Determine the (x, y) coordinate at the center of the cell enclosing the given text.  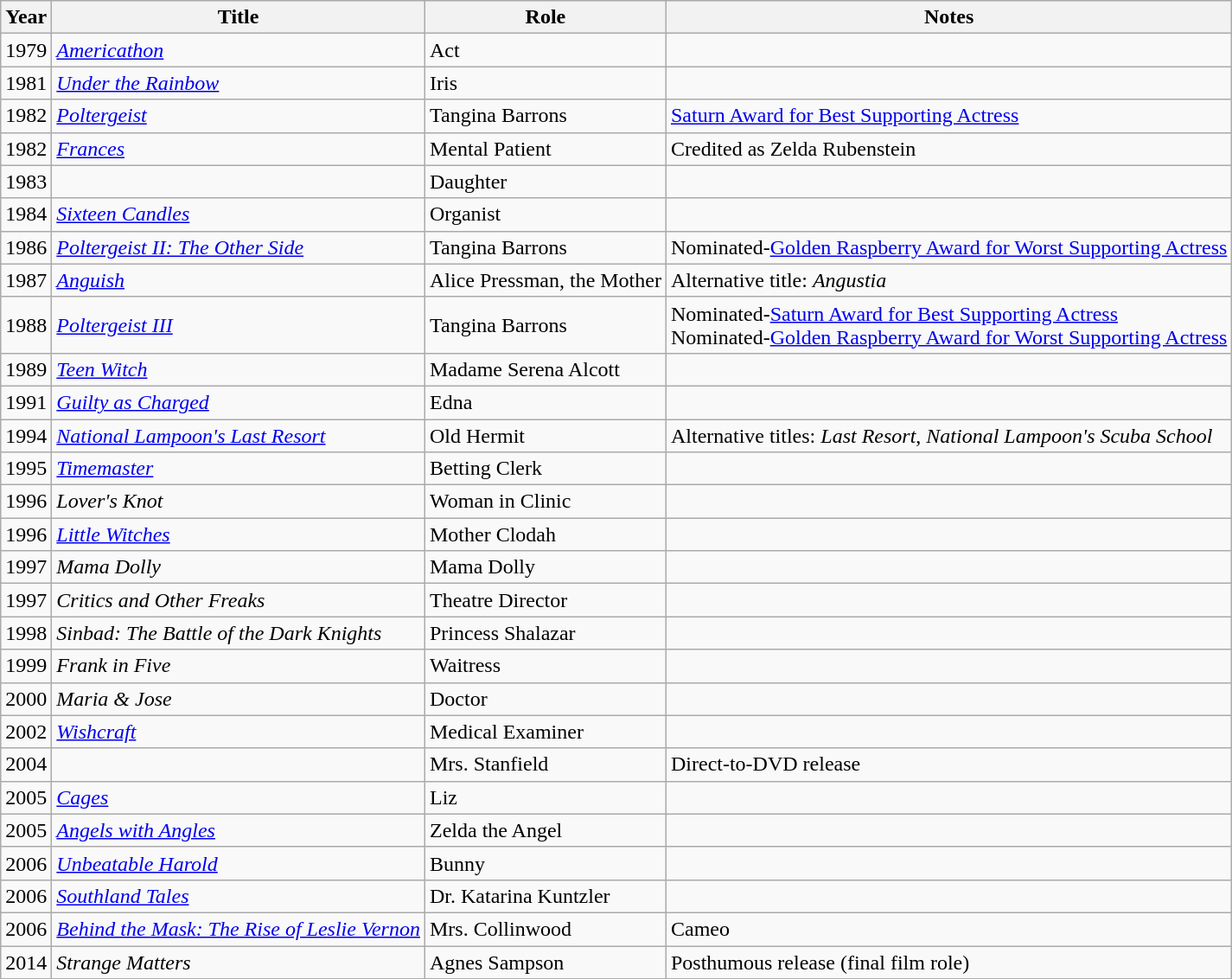
1981 (26, 83)
Saturn Award for Best Supporting Actress (948, 116)
Edna (545, 402)
1998 (26, 633)
Cameo (948, 929)
Role (545, 17)
Sinbad: The Battle of the Dark Knights (239, 633)
Behind the Mask: The Rise of Leslie Vernon (239, 929)
Maria & Jose (239, 699)
Medical Examiner (545, 732)
2014 (26, 963)
Teen Witch (239, 369)
Nominated-Saturn Award for Best Supporting ActressNominated-Golden Raspberry Award for Worst Supporting Actress (948, 325)
Poltergeist III (239, 325)
Doctor (545, 699)
Zelda the Angel (545, 830)
Alternative titles: Last Resort, National Lampoon's Scuba School (948, 435)
2002 (26, 732)
Daughter (545, 182)
Under the Rainbow (239, 83)
Wishcraft (239, 732)
Frank in Five (239, 666)
Act (545, 50)
Americathon (239, 50)
Woman in Clinic (545, 502)
Old Hermit (545, 435)
Strange Matters (239, 963)
Dr. Katarina Kuntzler (545, 896)
Title (239, 17)
Mrs. Collinwood (545, 929)
Betting Clerk (545, 469)
Mental Patient (545, 149)
1995 (26, 469)
Nominated-Golden Raspberry Award for Worst Supporting Actress (948, 247)
1989 (26, 369)
Sixteen Candles (239, 214)
Frances (239, 149)
1986 (26, 247)
Madame Serena Alcott (545, 369)
1999 (26, 666)
2004 (26, 765)
Poltergeist II: The Other Side (239, 247)
Princess Shalazar (545, 633)
Iris (545, 83)
Agnes Sampson (545, 963)
Waitress (545, 666)
Alice Pressman, the Mother (545, 280)
Liz (545, 797)
1988 (26, 325)
Organist (545, 214)
Anguish (239, 280)
2000 (26, 699)
1979 (26, 50)
1994 (26, 435)
1984 (26, 214)
Angels with Angles (239, 830)
Mother Clodah (545, 534)
Cages (239, 797)
Theatre Director (545, 600)
Southland Tales (239, 896)
Notes (948, 17)
Little Witches (239, 534)
1987 (26, 280)
National Lampoon's Last Resort (239, 435)
Alternative title: Angustia (948, 280)
Critics and Other Freaks (239, 600)
Mrs. Stanfield (545, 765)
Poltergeist (239, 116)
1991 (26, 402)
Direct-to-DVD release (948, 765)
1983 (26, 182)
Bunny (545, 863)
Unbeatable Harold (239, 863)
Year (26, 17)
Guilty as Charged (239, 402)
Credited as Zelda Rubenstein (948, 149)
Timemaster (239, 469)
Lover's Knot (239, 502)
Posthumous release (final film role) (948, 963)
